From the cell containing the given text, extract its center point as (X, Y) coordinate. 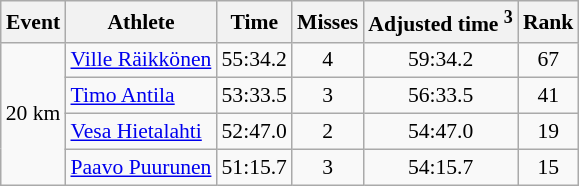
Timo Antila (140, 96)
Event (34, 22)
41 (548, 96)
52:47.0 (254, 132)
55:34.2 (254, 60)
59:34.2 (440, 60)
Rank (548, 22)
4 (328, 60)
Paavo Puurunen (140, 167)
54:15.7 (440, 167)
Athlete (140, 22)
56:33.5 (440, 96)
20 km (34, 113)
54:47.0 (440, 132)
15 (548, 167)
19 (548, 132)
Misses (328, 22)
Adjusted time 3 (440, 22)
Ville Räikkönen (140, 60)
Vesa Hietalahti (140, 132)
2 (328, 132)
53:33.5 (254, 96)
51:15.7 (254, 167)
67 (548, 60)
Time (254, 22)
